Output the [x, y] coordinate of the center of the cell containing the given text.  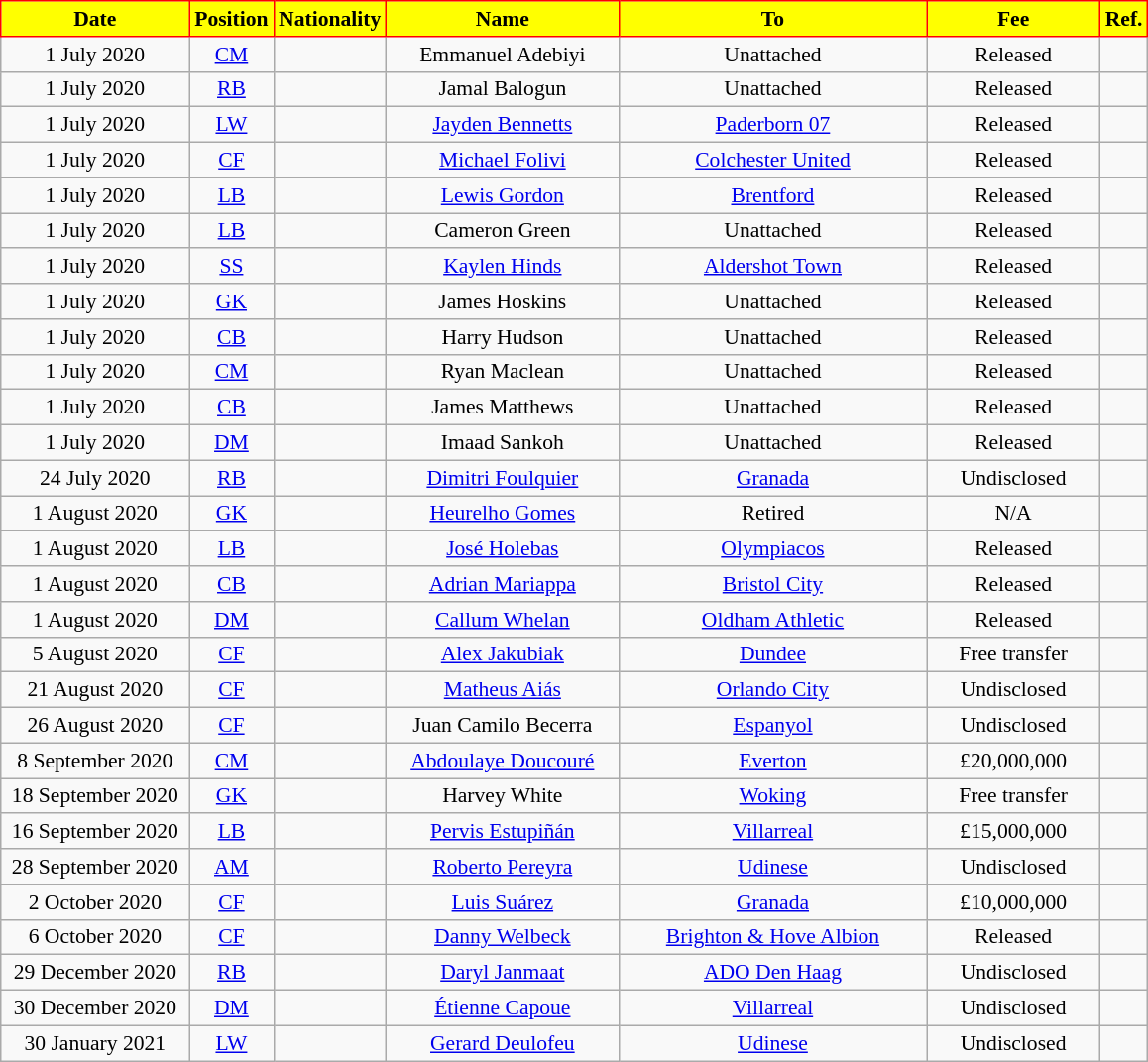
Oldham Athletic [772, 620]
Harry Hudson [502, 337]
Jayden Bennetts [502, 125]
28 September 2020 [95, 867]
6 October 2020 [95, 937]
Lewis Gordon [502, 195]
Luis Suárez [502, 902]
30 January 2021 [95, 1043]
Gerard Deulofeu [502, 1043]
£10,000,000 [1013, 902]
Michael Folivi [502, 161]
AM [232, 867]
N/A [1013, 514]
Nationality [329, 19]
Retired [772, 514]
Imaad Sankoh [502, 443]
Alex Jakubiak [502, 654]
Heurelho Gomes [502, 514]
Cameron Green [502, 231]
Dundee [772, 654]
29 December 2020 [95, 973]
£15,000,000 [1013, 832]
Kaylen Hinds [502, 267]
To [772, 19]
2 October 2020 [95, 902]
Name [502, 19]
Étienne Capoue [502, 1008]
Pervis Estupiñán [502, 832]
Date [95, 19]
30 December 2020 [95, 1008]
Dimitri Foulquier [502, 478]
Abdoulaye Doucouré [502, 761]
Olympiacos [772, 549]
SS [232, 267]
José Holebas [502, 549]
Roberto Pereyra [502, 867]
Danny Welbeck [502, 937]
James Hoskins [502, 301]
Espanyol [772, 726]
Harvey White [502, 796]
16 September 2020 [95, 832]
Ref. [1124, 19]
Jamal Balogun [502, 89]
Adrian Mariappa [502, 584]
Matheus Aiás [502, 690]
Orlando City [772, 690]
Everton [772, 761]
Bristol City [772, 584]
Colchester United [772, 161]
Brighton & Hove Albion [772, 937]
Woking [772, 796]
Fee [1013, 19]
Aldershot Town [772, 267]
Position [232, 19]
Daryl Janmaat [502, 973]
James Matthews [502, 408]
21 August 2020 [95, 690]
26 August 2020 [95, 726]
ADO Den Haag [772, 973]
Juan Camilo Becerra [502, 726]
8 September 2020 [95, 761]
Paderborn 07 [772, 125]
Emmanuel Adebiyi [502, 55]
£20,000,000 [1013, 761]
5 August 2020 [95, 654]
Callum Whelan [502, 620]
Ryan Maclean [502, 372]
18 September 2020 [95, 796]
Brentford [772, 195]
24 July 2020 [95, 478]
